Identify which cell holds the provided text, then report its (X, Y) central coordinate. 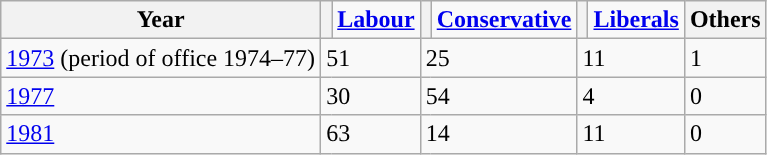
63 (370, 134)
30 (370, 96)
Year (161, 20)
1973 (period of office 1974–77) (161, 58)
14 (498, 134)
Conservative (504, 20)
51 (370, 58)
Others (725, 20)
1981 (161, 134)
Liberals (636, 20)
25 (498, 58)
54 (498, 96)
1 (725, 58)
4 (630, 96)
Labour (376, 20)
1977 (161, 96)
